Scan for the cell matching the given text and deliver its (x, y) coordinate at center. 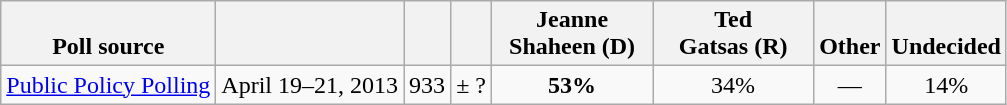
933 (428, 85)
Poll source (108, 34)
Undecided (946, 34)
TedGatsas (R) (734, 34)
14% (946, 85)
± ? (472, 85)
Other (850, 34)
34% (734, 85)
— (850, 85)
Public Policy Polling (108, 85)
April 19–21, 2013 (310, 85)
JeanneShaheen (D) (572, 34)
53% (572, 85)
